Return [X, Y] of the center of cell containing provided text 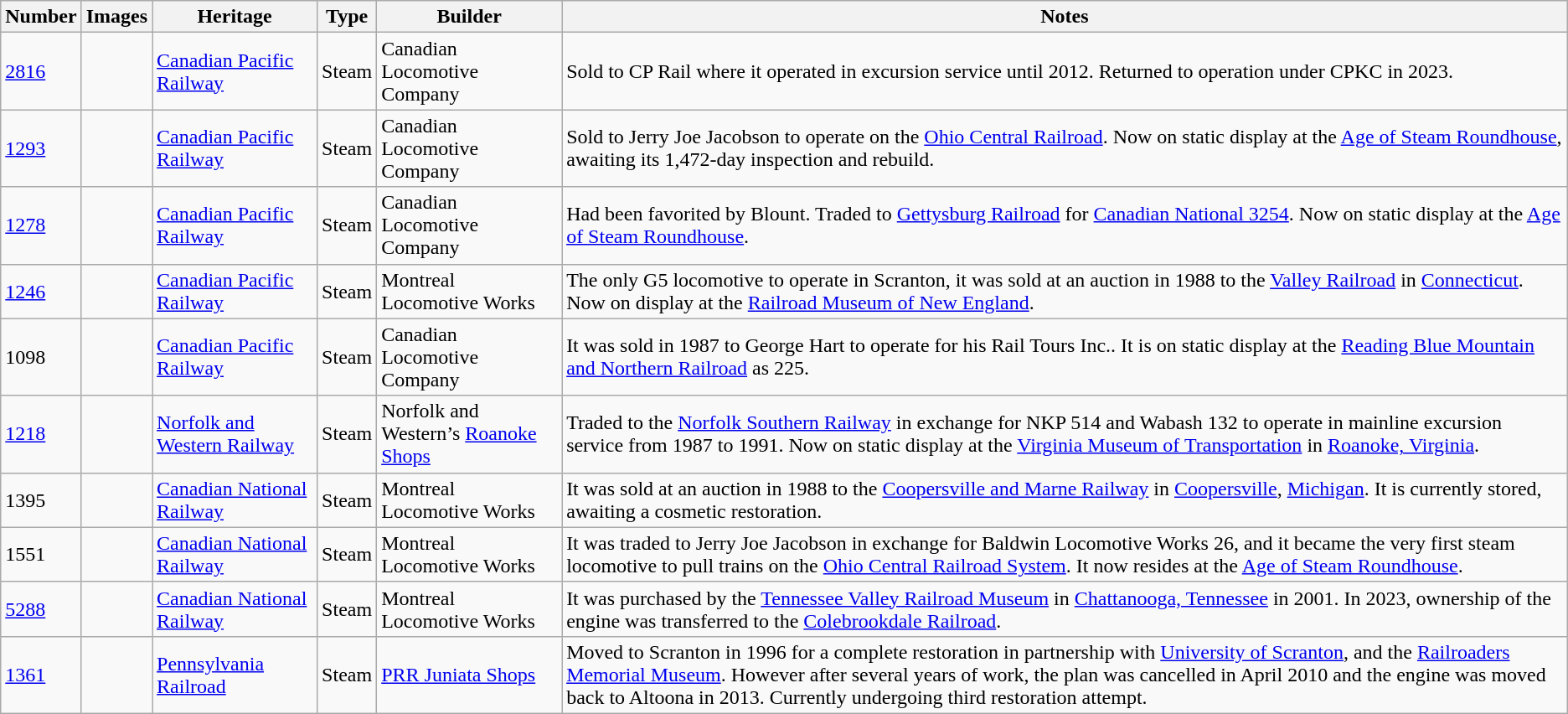
Pennsylvania Railroad [235, 675]
Notes [1065, 17]
2816 [41, 71]
Norfolk and Western’s Roanoke Shops [469, 434]
5288 [41, 608]
PRR Juniata Shops [469, 675]
1293 [41, 148]
Had been favorited by Blount. Traded to Gettysburg Railroad for Canadian National 3254. Now on static display at the Age of Steam Roundhouse. [1065, 225]
1218 [41, 434]
1361 [41, 675]
1551 [41, 555]
Number [41, 17]
Builder [469, 17]
1395 [41, 499]
Type [347, 17]
Images [116, 17]
Sold to CP Rail where it operated in excursion service until 2012. Returned to operation under CPKC in 2023. [1065, 71]
1278 [41, 225]
Heritage [235, 17]
Norfolk and Western Railway [235, 434]
1098 [41, 357]
1246 [41, 292]
